Capture the cell that displays the provided text and extract its (x, y) central coordinate. 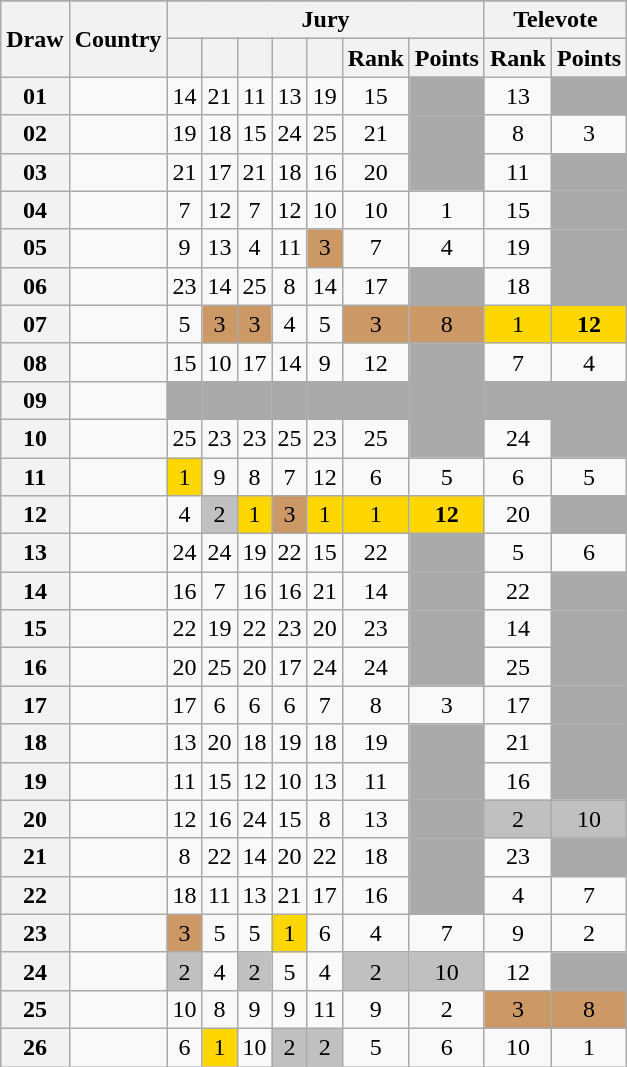
09 (35, 400)
Televote (555, 20)
08 (35, 362)
26 (35, 1047)
06 (35, 286)
01 (35, 96)
Jury (326, 20)
04 (35, 210)
Draw (35, 39)
03 (35, 172)
Country (118, 39)
05 (35, 248)
02 (35, 134)
07 (35, 324)
